For the text-containing cell, return its midpoint in [x, y] coordinate format. 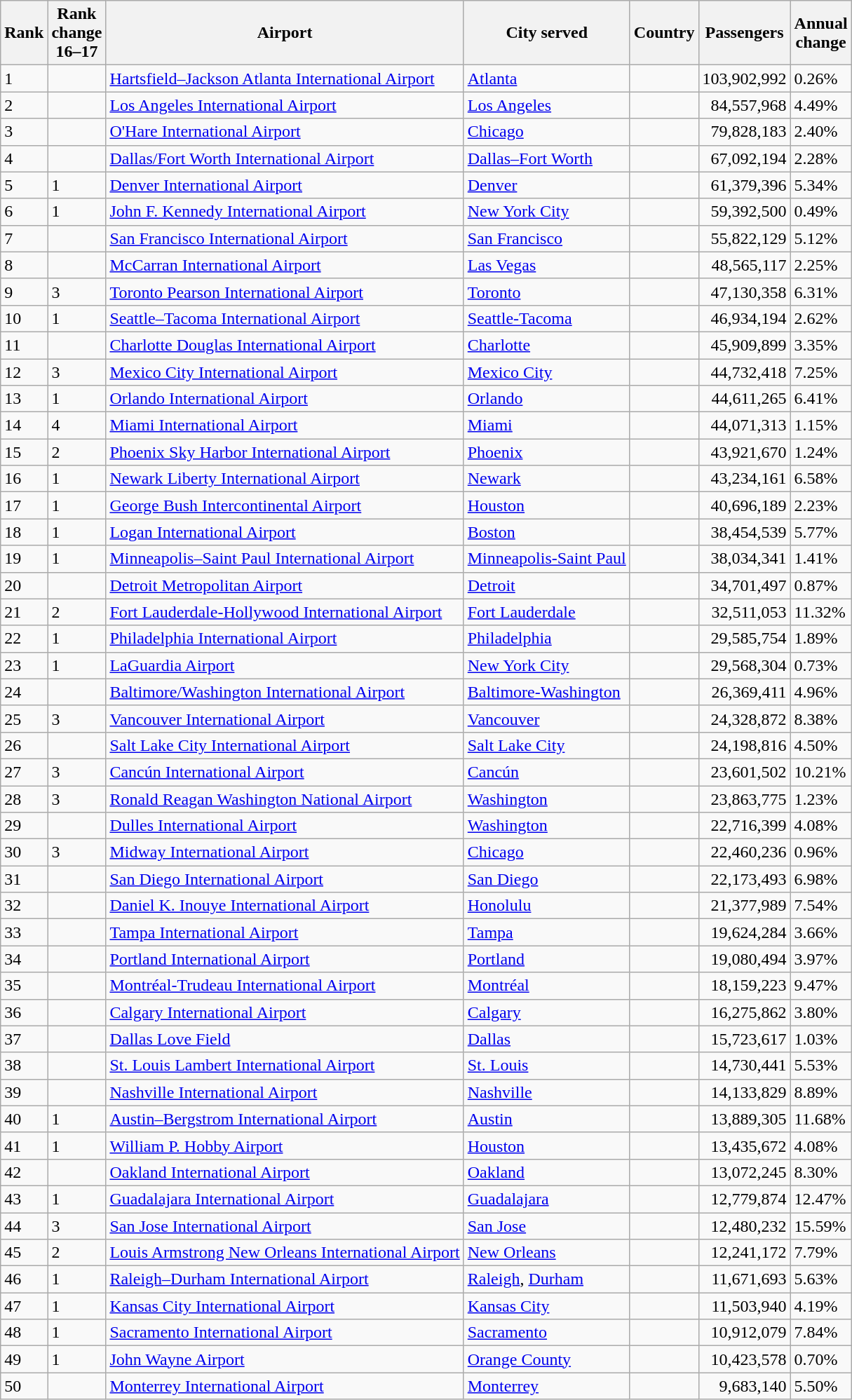
10,912,079 [745, 1333]
23,601,502 [745, 772]
14,730,441 [745, 1066]
5.34% [820, 185]
St. Louis [547, 1066]
John Wayne Airport [285, 1359]
15 [24, 452]
17 [24, 505]
39 [24, 1092]
Calgary [547, 1012]
Denver International Airport [285, 185]
7.54% [820, 906]
14,133,829 [745, 1092]
7 [24, 238]
5 [24, 185]
Mexico City [547, 372]
San Diego [547, 879]
6 [24, 212]
Detroit [547, 585]
Atlanta [547, 79]
Tampa [547, 932]
Newark [547, 479]
29,568,304 [745, 665]
8.30% [820, 1172]
38,034,341 [745, 559]
0.87% [820, 585]
13 [24, 399]
2.25% [820, 265]
6.98% [820, 879]
Orange County [547, 1359]
34 [24, 959]
Tampa International Airport [285, 932]
22,460,236 [745, 852]
Philadelphia [547, 639]
San Francisco [547, 238]
24 [24, 692]
Orlando International Airport [285, 399]
0.73% [820, 665]
William P. Hobby Airport [285, 1146]
103,902,992 [745, 79]
John F. Kennedy International Airport [285, 212]
Montréal-Trudeau International Airport [285, 986]
46,934,194 [745, 318]
11.32% [820, 612]
45,909,899 [745, 345]
Detroit Metropolitan Airport [285, 585]
44,611,265 [745, 399]
New Orleans [547, 1253]
9,683,140 [745, 1386]
55,822,129 [745, 238]
5.12% [820, 238]
22 [24, 639]
Phoenix [547, 452]
12.47% [820, 1199]
9 [24, 292]
Dallas [547, 1039]
42 [24, 1172]
Passengers [745, 33]
49 [24, 1359]
Rank [24, 33]
35 [24, 986]
0.26% [820, 79]
Dallas–Fort Worth [547, 158]
Portland International Airport [285, 959]
Oakland [547, 1172]
12,241,172 [745, 1253]
15.59% [820, 1226]
25 [24, 719]
1.15% [820, 426]
14 [24, 426]
Baltimore/Washington International Airport [285, 692]
9.47% [820, 986]
San Jose [547, 1226]
Salt Lake City [547, 745]
11,671,693 [745, 1279]
5.63% [820, 1279]
Dallas Love Field [285, 1039]
1.03% [820, 1039]
2.40% [820, 132]
6.31% [820, 292]
Midway International Airport [285, 852]
2.62% [820, 318]
20 [24, 585]
Oakland International Airport [285, 1172]
18,159,223 [745, 986]
1.89% [820, 639]
2.23% [820, 505]
13,072,245 [745, 1172]
61,379,396 [745, 185]
Country [664, 33]
47,130,358 [745, 292]
38 [24, 1066]
0.49% [820, 212]
13,435,672 [745, 1146]
Los Angeles [547, 105]
22,173,493 [745, 879]
George Bush Intercontinental Airport [285, 505]
Cancún International Airport [285, 772]
43 [24, 1199]
Montréal [547, 986]
41 [24, 1146]
Baltimore-Washington [547, 692]
Los Angeles International Airport [285, 105]
0.70% [820, 1359]
29,585,754 [745, 639]
23 [24, 665]
Vancouver International Airport [285, 719]
Logan International Airport [285, 532]
Philadelphia International Airport [285, 639]
5.53% [820, 1066]
Annualchange [820, 33]
50 [24, 1386]
Raleigh, Durham [547, 1279]
84,557,968 [745, 105]
48,565,117 [745, 265]
Salt Lake City International Airport [285, 745]
Guadalajara [547, 1199]
Honolulu [547, 906]
Sacramento International Airport [285, 1333]
16 [24, 479]
44 [24, 1226]
1.23% [820, 798]
Fort Lauderdale [547, 612]
28 [24, 798]
Mexico City International Airport [285, 372]
44,071,313 [745, 426]
10 [24, 318]
19 [24, 559]
13,889,305 [745, 1119]
11,503,940 [745, 1306]
7.25% [820, 372]
Dallas/Fort Worth International Airport [285, 158]
3.97% [820, 959]
4.49% [820, 105]
5.77% [820, 532]
McCarran International Airport [285, 265]
San Jose International Airport [285, 1226]
Louis Armstrong New Orleans International Airport [285, 1253]
67,092,194 [745, 158]
45 [24, 1253]
Nashville International Airport [285, 1092]
23,863,775 [745, 798]
Rankchange16–17 [77, 33]
12 [24, 372]
Calgary International Airport [285, 1012]
24,328,872 [745, 719]
0.96% [820, 852]
19,080,494 [745, 959]
43,234,161 [745, 479]
5.50% [820, 1386]
Miami [547, 426]
7.84% [820, 1333]
Austin [547, 1119]
O'Hare International Airport [285, 132]
Ronald Reagan Washington National Airport [285, 798]
3.80% [820, 1012]
Vancouver [547, 719]
Hartsfield–Jackson Atlanta International Airport [285, 79]
6.41% [820, 399]
12,480,232 [745, 1226]
Toronto Pearson International Airport [285, 292]
18 [24, 532]
37 [24, 1039]
1.24% [820, 452]
40 [24, 1119]
Fort Lauderdale-Hollywood International Airport [285, 612]
Minneapolis–Saint Paul International Airport [285, 559]
6.58% [820, 479]
San Francisco International Airport [285, 238]
Raleigh–Durham International Airport [285, 1279]
Orlando [547, 399]
26,369,411 [745, 692]
4.19% [820, 1306]
40,696,189 [745, 505]
Portland [547, 959]
32,511,053 [745, 612]
29 [24, 826]
4.50% [820, 745]
38,454,539 [745, 532]
Miami International Airport [285, 426]
46 [24, 1279]
Airport [285, 33]
Monterrey [547, 1386]
26 [24, 745]
7.79% [820, 1253]
Kansas City International Airport [285, 1306]
21,377,989 [745, 906]
16,275,862 [745, 1012]
8.38% [820, 719]
19,624,284 [745, 932]
44,732,418 [745, 372]
1.41% [820, 559]
10,423,578 [745, 1359]
Charlotte Douglas International Airport [285, 345]
Seattle–Tacoma International Airport [285, 318]
33 [24, 932]
36 [24, 1012]
Dulles International Airport [285, 826]
8 [24, 265]
79,828,183 [745, 132]
32 [24, 906]
43,921,670 [745, 452]
Denver [547, 185]
47 [24, 1306]
Austin–Bergstrom International Airport [285, 1119]
59,392,500 [745, 212]
34,701,497 [745, 585]
4.96% [820, 692]
3.66% [820, 932]
Nashville [547, 1092]
Seattle-Tacoma [547, 318]
Cancún [547, 772]
21 [24, 612]
11.68% [820, 1119]
Guadalajara International Airport [285, 1199]
St. Louis Lambert International Airport [285, 1066]
Las Vegas [547, 265]
27 [24, 772]
48 [24, 1333]
12,779,874 [745, 1199]
Daniel K. Inouye International Airport [285, 906]
Monterrey International Airport [285, 1386]
Sacramento [547, 1333]
Boston [547, 532]
30 [24, 852]
31 [24, 879]
Kansas City [547, 1306]
8.89% [820, 1092]
Phoenix Sky Harbor International Airport [285, 452]
Newark Liberty International Airport [285, 479]
24,198,816 [745, 745]
San Diego International Airport [285, 879]
22,716,399 [745, 826]
Toronto [547, 292]
10.21% [820, 772]
City served [547, 33]
11 [24, 345]
3.35% [820, 345]
2.28% [820, 158]
LaGuardia Airport [285, 665]
Minneapolis-Saint Paul [547, 559]
15,723,617 [745, 1039]
Charlotte [547, 345]
